Capture the cell that displays the provided text and extract its [x, y] central coordinate. 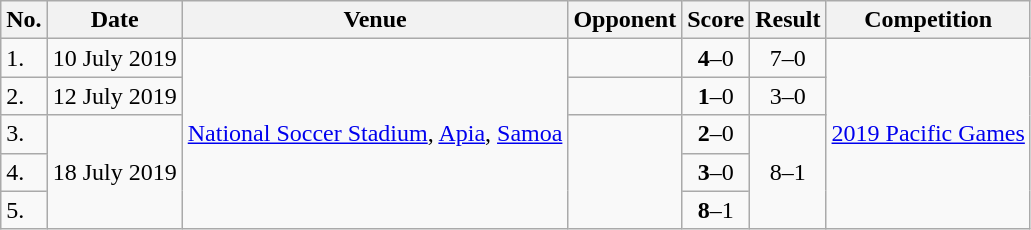
No. [24, 20]
1. [24, 58]
10 July 2019 [114, 58]
Competition [928, 20]
2019 Pacific Games [928, 134]
12 July 2019 [114, 96]
Date [114, 20]
2–0 [716, 134]
Score [716, 20]
1–0 [716, 96]
Opponent [625, 20]
2. [24, 96]
National Soccer Stadium, Apia, Samoa [375, 134]
18 July 2019 [114, 172]
4. [24, 172]
4–0 [716, 58]
Venue [375, 20]
5. [24, 210]
7–0 [788, 58]
Result [788, 20]
3. [24, 134]
